Scan for the cell matching the given text and deliver its (x, y) coordinate at center. 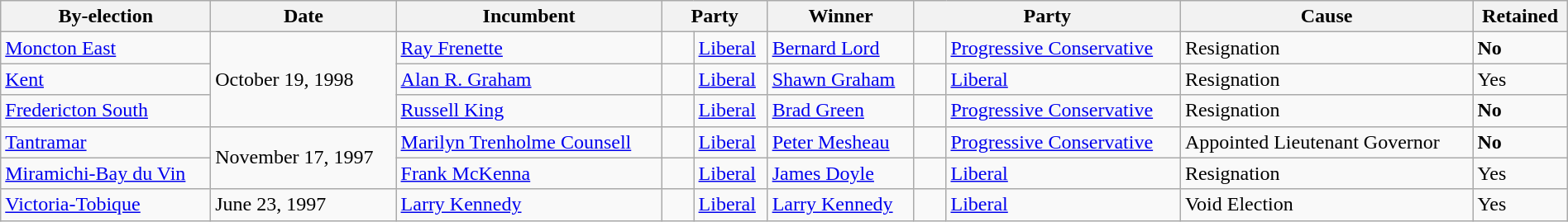
Bernard Lord (840, 48)
Marilyn Trenholme Counsell (529, 142)
James Doyle (840, 173)
Brad Green (840, 111)
Ray Frenette (529, 48)
Russell King (529, 111)
Moncton East (106, 48)
Tantramar (106, 142)
Frank McKenna (529, 173)
Incumbent (529, 17)
October 19, 1998 (304, 79)
Kent (106, 79)
Alan R. Graham (529, 79)
Victoria-Tobique (106, 205)
Peter Mesheau (840, 142)
November 17, 1997 (304, 158)
Void Election (1327, 205)
Retained (1520, 17)
Fredericton South (106, 111)
Miramichi-Bay du Vin (106, 173)
Shawn Graham (840, 79)
Cause (1327, 17)
Date (304, 17)
By-election (106, 17)
Appointed Lieutenant Governor (1327, 142)
June 23, 1997 (304, 205)
Winner (840, 17)
